Output the (X, Y) coordinate of the center of the cell containing the given text.  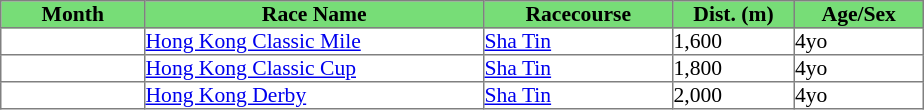
2,000 (734, 96)
Age/Sex (858, 14)
Racecourse (578, 14)
Race Name (314, 14)
Hong Kong Classic Mile (314, 42)
Hong Kong Classic Cup (314, 68)
1,800 (734, 68)
Month (73, 14)
Dist. (m) (734, 14)
1,600 (734, 42)
Hong Kong Derby (314, 96)
